Scan for the cell matching the given text and deliver its (x, y) coordinate at center. 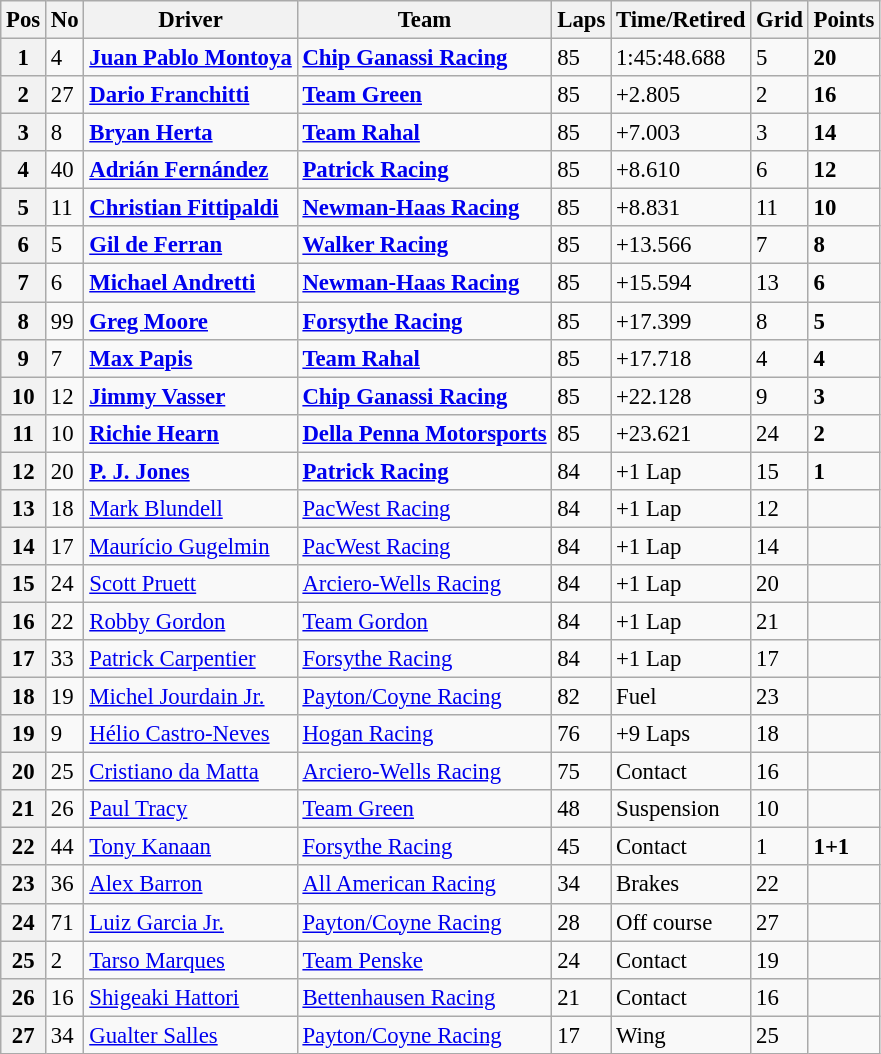
Bryan Herta (190, 133)
Team Penske (424, 960)
44 (65, 847)
Team (424, 20)
Scott Pruett (190, 584)
Suspension (681, 809)
+22.128 (681, 396)
75 (582, 772)
P. J. Jones (190, 471)
76 (582, 734)
Robby Gordon (190, 621)
Driver (190, 20)
+7.003 (681, 133)
Team Gordon (424, 621)
Cristiano da Matta (190, 772)
No (65, 20)
Mark Blundell (190, 509)
28 (582, 922)
Bettenhausen Racing (424, 997)
Della Penna Motorsports (424, 433)
Greg Moore (190, 321)
Hogan Racing (424, 734)
Alex Barron (190, 885)
45 (582, 847)
Pos (24, 20)
Luiz Garcia Jr. (190, 922)
Michel Jourdain Jr. (190, 697)
+23.621 (681, 433)
71 (65, 922)
Christian Fittipaldi (190, 208)
Jimmy Vasser (190, 396)
Tarso Marques (190, 960)
All American Racing (424, 885)
Time/Retired (681, 20)
36 (65, 885)
Max Papis (190, 358)
+17.399 (681, 321)
Hélio Castro-Neves (190, 734)
Juan Pablo Montoya (190, 58)
+8.610 (681, 170)
+2.805 (681, 95)
Points (844, 20)
Grid (780, 20)
Tony Kanaan (190, 847)
Paul Tracy (190, 809)
+9 Laps (681, 734)
Maurício Gugelmin (190, 546)
Gualter Salles (190, 1035)
+8.831 (681, 208)
Fuel (681, 697)
Gil de Ferran (190, 245)
Dario Franchitti (190, 95)
+15.594 (681, 283)
99 (65, 321)
Wing (681, 1035)
+13.566 (681, 245)
40 (65, 170)
Shigeaki Hattori (190, 997)
Adrián Fernández (190, 170)
Michael Andretti (190, 283)
1+1 (844, 847)
Off course (681, 922)
33 (65, 659)
Walker Racing (424, 245)
Brakes (681, 885)
82 (582, 697)
1:45:48.688 (681, 58)
48 (582, 809)
Richie Hearn (190, 433)
Laps (582, 20)
+17.718 (681, 358)
Patrick Carpentier (190, 659)
